Return [x, y] of the center of cell containing provided text 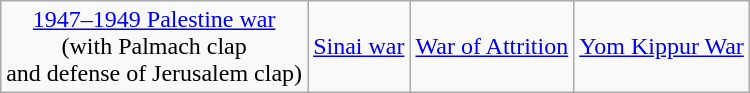
1947–1949 Palestine war(with Palmach clapand defense of Jerusalem clap) [154, 47]
War of Attrition [492, 47]
Yom Kippur War [662, 47]
Sinai war [359, 47]
